Scan for the cell matching the given text and deliver its (x, y) coordinate at center. 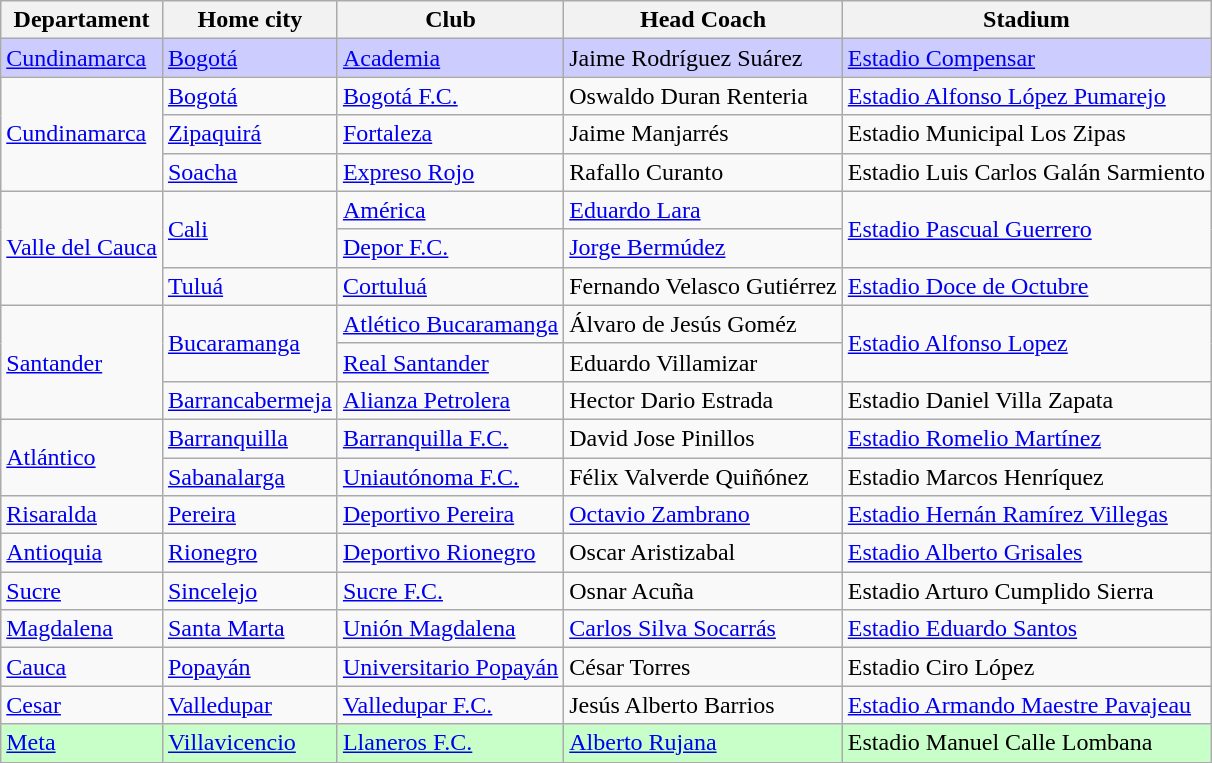
Club (450, 20)
Estadio Manuel Calle Lombana (1026, 743)
Barranquilla F.C. (450, 438)
Valledupar (250, 705)
Cauca (82, 667)
Jaime Manjarrés (704, 134)
Álvaro de Jesús Goméz (704, 324)
Estadio Ciro López (1026, 667)
Santander (82, 362)
Estadio Doce de Octubre (1026, 286)
Estadio Luis Carlos Galán Sarmiento (1026, 172)
Fortaleza (450, 134)
Atlántico (82, 457)
Magdalena (82, 629)
Alberto Rujana (704, 743)
Cortuluá (450, 286)
América (450, 210)
Alianza Petrolera (450, 400)
Tuluá (250, 286)
Jaime Rodríguez Suárez (704, 58)
Sucre (82, 591)
Soacha (250, 172)
Popayán (250, 667)
Depor F.C. (450, 248)
David Jose Pinillos (704, 438)
Osnar Acuña (704, 591)
Oswaldo Duran Renteria (704, 96)
Estadio Armando Maestre Pavajeau (1026, 705)
Sincelejo (250, 591)
Valledupar F.C. (450, 705)
Estadio Municipal Los Zipas (1026, 134)
Rafallo Curanto (704, 172)
Zipaquirá (250, 134)
Estadio Romelio Martínez (1026, 438)
Risaralda (82, 515)
Universitario Popayán (450, 667)
Santa Marta (250, 629)
Home city (250, 20)
Head Coach (704, 20)
Barranquilla (250, 438)
Cali (250, 229)
Estadio Alfonso López Pumarejo (1026, 96)
Félix Valverde Quiñónez (704, 477)
Eduardo Villamizar (704, 362)
Expreso Rojo (450, 172)
Oscar Aristizabal (704, 553)
Eduardo Lara (704, 210)
Llaneros F.C. (450, 743)
Jorge Bermúdez (704, 248)
Pereira (250, 515)
Uniautónoma F.C. (450, 477)
Carlos Silva Socarrás (704, 629)
Academia (450, 58)
Octavio Zambrano (704, 515)
Meta (82, 743)
Fernando Velasco Gutiérrez (704, 286)
Unión Magdalena (450, 629)
Estadio Alberto Grisales (1026, 553)
Estadio Daniel Villa Zapata (1026, 400)
Antioquia (82, 553)
Estadio Hernán Ramírez Villegas (1026, 515)
Estadio Marcos Henríquez (1026, 477)
Barrancabermeja (250, 400)
Real Santander (450, 362)
Sucre F.C. (450, 591)
Estadio Eduardo Santos (1026, 629)
Deportivo Rionegro (450, 553)
Deportivo Pereira (450, 515)
Rionegro (250, 553)
Jesús Alberto Barrios (704, 705)
Estadio Alfonso Lopez (1026, 343)
Bucaramanga (250, 343)
Estadio Arturo Cumplido Sierra (1026, 591)
Departament (82, 20)
Stadium (1026, 20)
Sabanalarga (250, 477)
Bogotá F.C. (450, 96)
Atlético Bucaramanga (450, 324)
Estadio Compensar (1026, 58)
Hector Dario Estrada (704, 400)
Valle del Cauca (82, 248)
César Torres (704, 667)
Villavicencio (250, 743)
Estadio Pascual Guerrero (1026, 229)
Cesar (82, 705)
